Locate the cell with the specified text and output its (x, y) center coordinate. 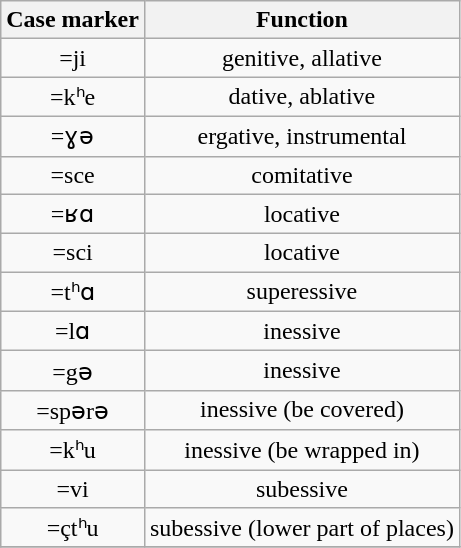
Function (302, 20)
=gə (73, 371)
=ji (73, 58)
subessive (302, 489)
genitive, allative (302, 58)
=lɑ (73, 331)
=sce (73, 175)
ergative, instrumental (302, 136)
superessive (302, 292)
inessive (be wrapped in) (302, 450)
dative, ablative (302, 97)
=çtʰu (73, 528)
=ɣə (73, 136)
=spərə (73, 410)
=sci (73, 253)
Case marker (73, 20)
subessive (lower part of places) (302, 528)
=vi (73, 489)
=kʰu (73, 450)
comitative (302, 175)
=tʰɑ (73, 292)
=kʰe (73, 97)
=ʁɑ (73, 214)
inessive (be covered) (302, 410)
